Output the [x, y] coordinate of the center of the cell containing the given text.  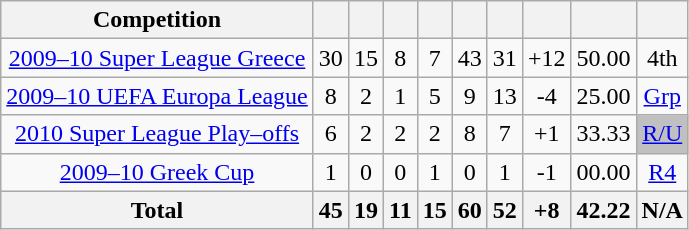
2009–10 Super League Greece [158, 58]
+12 [546, 58]
4th [662, 58]
52 [504, 210]
+1 [546, 134]
Competition [158, 20]
42.22 [604, 210]
45 [330, 210]
33.33 [604, 134]
2009–10 Greek Cup [158, 172]
-4 [546, 96]
-1 [546, 172]
5 [434, 96]
50.00 [604, 58]
+8 [546, 210]
2010 Super League Play–offs [158, 134]
31 [504, 58]
60 [470, 210]
9 [470, 96]
13 [504, 96]
00.00 [604, 172]
11 [400, 210]
30 [330, 58]
R4 [662, 172]
2009–10 UEFA Europa League [158, 96]
Grp [662, 96]
N/A [662, 210]
25.00 [604, 96]
Total [158, 210]
43 [470, 58]
6 [330, 134]
19 [366, 210]
R/U [662, 134]
